Locate the cell with the specified text and output its (X, Y) center coordinate. 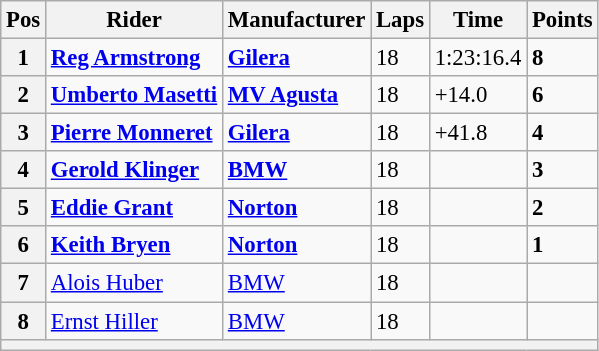
Umberto Masetti (134, 95)
+14.0 (478, 95)
1:23:16.4 (478, 58)
Laps (400, 20)
MV Agusta (296, 95)
5 (24, 208)
7 (24, 283)
Manufacturer (296, 20)
+41.8 (478, 133)
Reg Armstrong (134, 58)
Pierre Monneret (134, 133)
Points (562, 20)
Eddie Grant (134, 208)
Gerold Klinger (134, 170)
Keith Bryen (134, 245)
Time (478, 20)
Ernst Hiller (134, 321)
Pos (24, 20)
Rider (134, 20)
Alois Huber (134, 283)
